For the text-containing cell, return its midpoint in (X, Y) coordinate format. 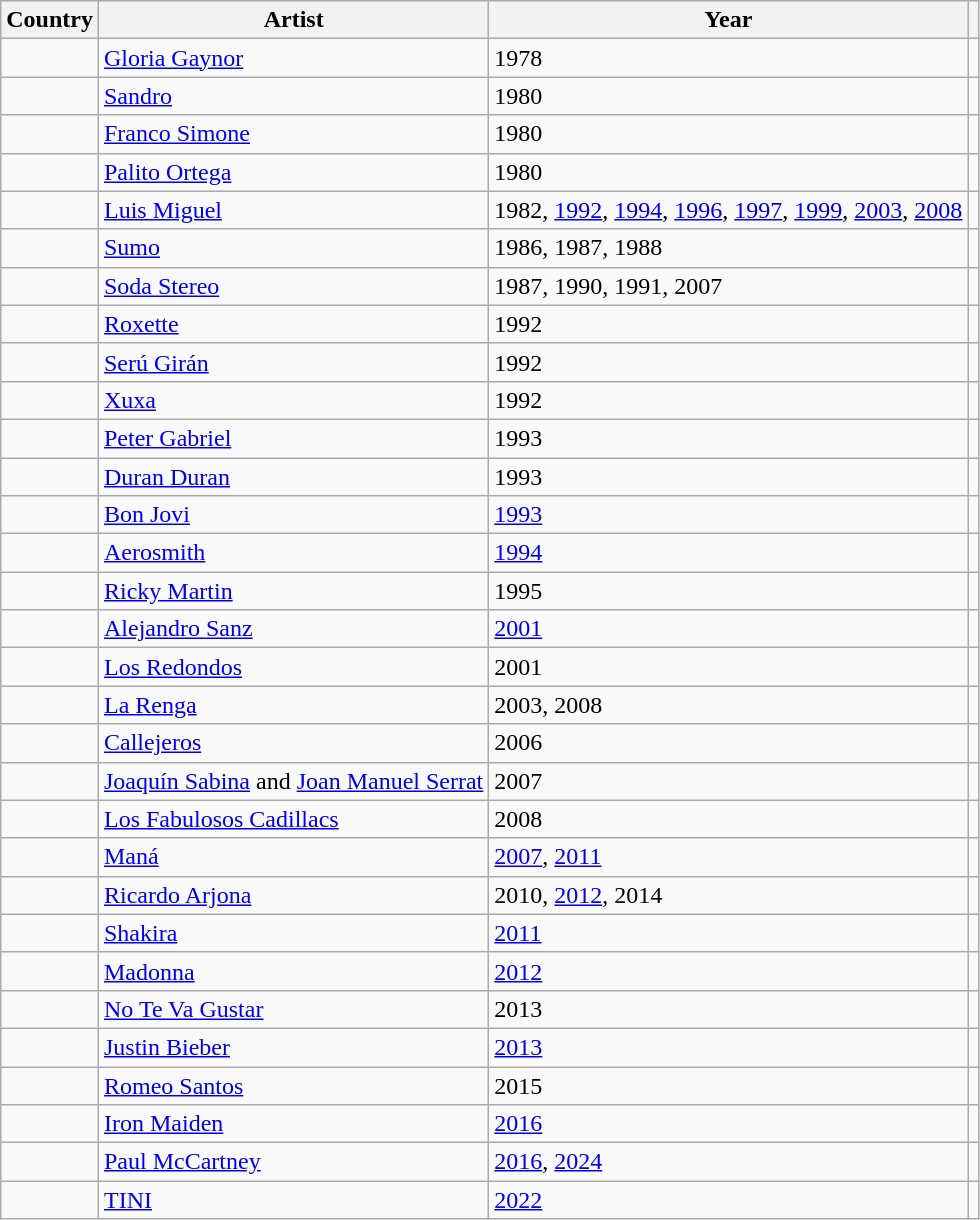
Shakira (293, 933)
2007, 2011 (728, 857)
2012 (728, 971)
Franco Simone (293, 134)
Los Redondos (293, 667)
Ricky Martin (293, 591)
2015 (728, 1085)
2016 (728, 1124)
Los Fabulosos Cadillacs (293, 819)
Xuxa (293, 400)
Soda Stereo (293, 286)
Sumo (293, 248)
Romeo Santos (293, 1085)
Duran Duran (293, 477)
2003, 2008 (728, 705)
2007 (728, 781)
Country (50, 20)
Madonna (293, 971)
Year (728, 20)
Paul McCartney (293, 1162)
2016, 2024 (728, 1162)
Luis Miguel (293, 210)
Artist (293, 20)
Justin Bieber (293, 1047)
1986, 1987, 1988 (728, 248)
Ricardo Arjona (293, 895)
2006 (728, 743)
Gloria Gaynor (293, 58)
Roxette (293, 324)
Callejeros (293, 743)
2010, 2012, 2014 (728, 895)
2022 (728, 1200)
Palito Ortega (293, 172)
Serú Girán (293, 362)
Iron Maiden (293, 1124)
1995 (728, 591)
1994 (728, 553)
La Renga (293, 705)
No Te Va Gustar (293, 1009)
2008 (728, 819)
Alejandro Sanz (293, 629)
Sandro (293, 96)
1982, 1992, 1994, 1996, 1997, 1999, 2003, 2008 (728, 210)
Aerosmith (293, 553)
Peter Gabriel (293, 438)
1978 (728, 58)
TINI (293, 1200)
Joaquín Sabina and Joan Manuel Serrat (293, 781)
Maná (293, 857)
2011 (728, 933)
1987, 1990, 1991, 2007 (728, 286)
Bon Jovi (293, 515)
